Detect which cell encompasses the target text, then output its (X, Y) center coordinate. 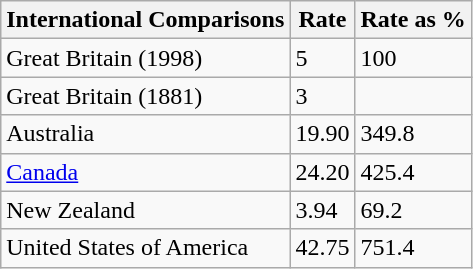
100 (413, 58)
425.4 (413, 172)
3.94 (322, 210)
Rate (322, 20)
Australia (146, 134)
International Comparisons (146, 20)
Great Britain (1881) (146, 96)
3 (322, 96)
New Zealand (146, 210)
Canada (146, 172)
Great Britain (1998) (146, 58)
Rate as % (413, 20)
69.2 (413, 210)
United States of America (146, 248)
751.4 (413, 248)
19.90 (322, 134)
349.8 (413, 134)
42.75 (322, 248)
5 (322, 58)
24.20 (322, 172)
